Scan for the cell matching the given text and deliver its [X, Y] coordinate at center. 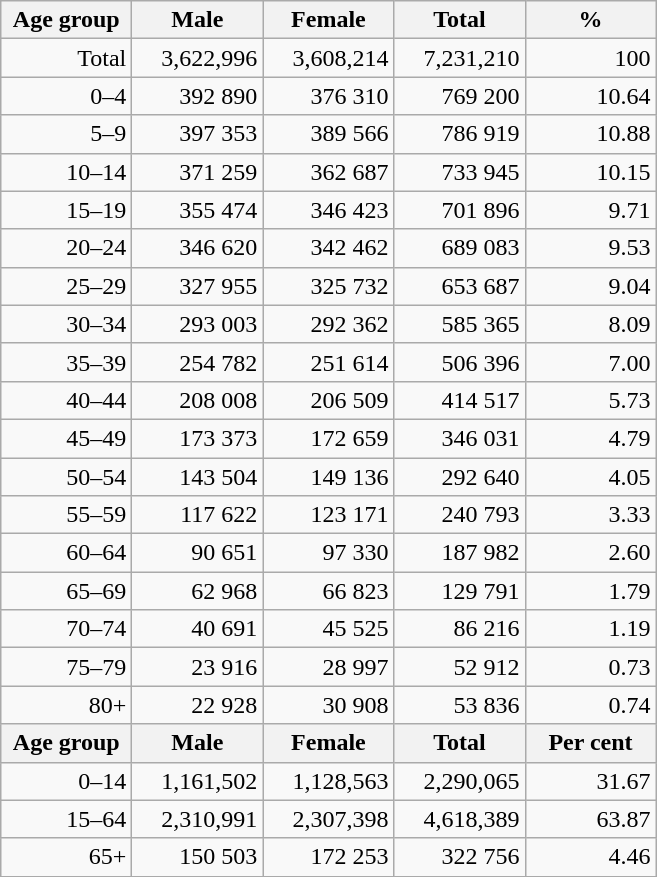
769 200 [460, 96]
585 365 [460, 324]
8.09 [590, 324]
4.79 [590, 438]
701 896 [460, 210]
97 330 [328, 553]
143 504 [198, 477]
5.73 [590, 400]
689 083 [460, 248]
23 916 [198, 667]
52 912 [460, 667]
20–24 [66, 248]
7.00 [590, 362]
371 259 [198, 172]
346 031 [460, 438]
172 659 [328, 438]
40 691 [198, 629]
2,307,398 [328, 819]
325 732 [328, 286]
292 640 [460, 477]
10.88 [590, 134]
Per cent [590, 743]
414 517 [460, 400]
100 [590, 58]
172 253 [328, 857]
733 945 [460, 172]
346 620 [198, 248]
53 836 [460, 705]
0.73 [590, 667]
355 474 [198, 210]
389 566 [328, 134]
117 622 [198, 515]
293 003 [198, 324]
4.46 [590, 857]
327 955 [198, 286]
3.33 [590, 515]
80+ [66, 705]
50–54 [66, 477]
31.67 [590, 781]
63.87 [590, 819]
1.19 [590, 629]
392 890 [198, 96]
45 525 [328, 629]
2.60 [590, 553]
4.05 [590, 477]
2,290,065 [460, 781]
4,618,389 [460, 819]
28 997 [328, 667]
376 310 [328, 96]
62 968 [198, 591]
1,161,502 [198, 781]
123 171 [328, 515]
0–14 [66, 781]
149 136 [328, 477]
9.04 [590, 286]
322 756 [460, 857]
9.53 [590, 248]
65+ [66, 857]
397 353 [198, 134]
206 509 [328, 400]
25–29 [66, 286]
208 008 [198, 400]
10–14 [66, 172]
1.79 [590, 591]
362 687 [328, 172]
251 614 [328, 362]
173 373 [198, 438]
3,608,214 [328, 58]
15–19 [66, 210]
10.15 [590, 172]
40–44 [66, 400]
10.64 [590, 96]
35–39 [66, 362]
653 687 [460, 286]
0.74 [590, 705]
342 462 [328, 248]
65–69 [66, 591]
346 423 [328, 210]
187 982 [460, 553]
7,231,210 [460, 58]
150 503 [198, 857]
9.71 [590, 210]
3,622,996 [198, 58]
90 651 [198, 553]
30 908 [328, 705]
292 362 [328, 324]
254 782 [198, 362]
60–64 [66, 553]
22 928 [198, 705]
1,128,563 [328, 781]
30–34 [66, 324]
240 793 [460, 515]
786 919 [460, 134]
75–79 [66, 667]
45–49 [66, 438]
66 823 [328, 591]
% [590, 20]
2,310,991 [198, 819]
70–74 [66, 629]
15–64 [66, 819]
5–9 [66, 134]
0–4 [66, 96]
506 396 [460, 362]
86 216 [460, 629]
129 791 [460, 591]
55–59 [66, 515]
